For the text-containing cell, return its midpoint in [X, Y] coordinate format. 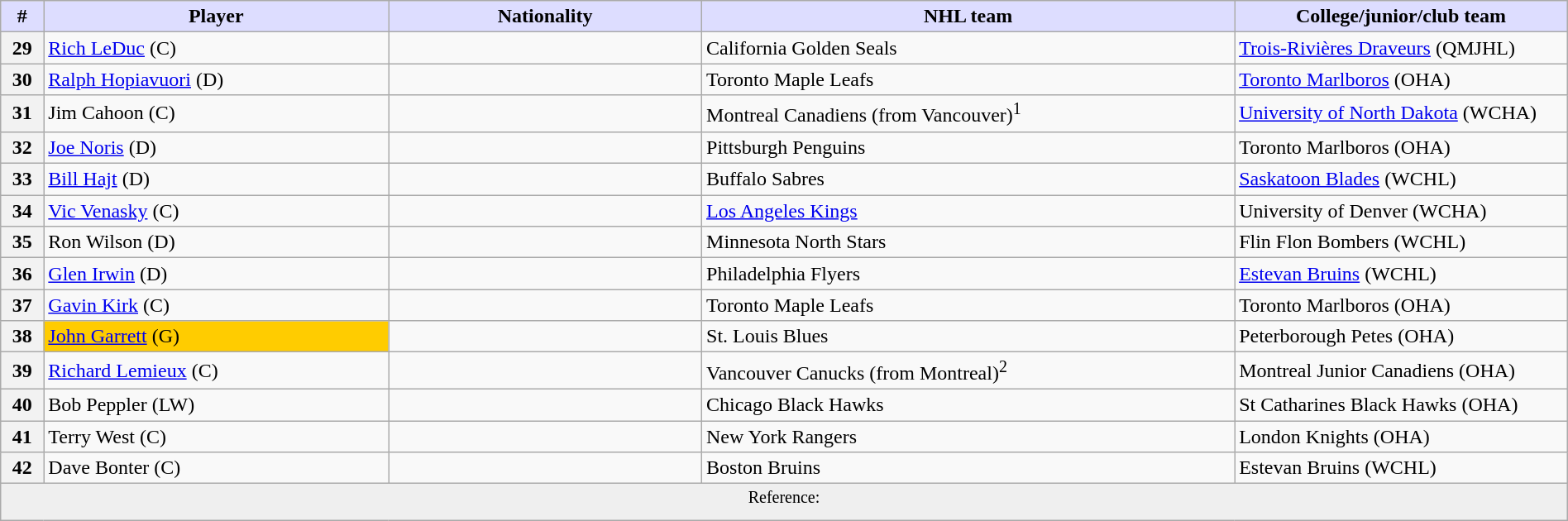
California Golden Seals [968, 48]
Flin Flon Bombers (WCHL) [1401, 242]
Glen Irwin (D) [217, 274]
Nationality [546, 17]
Gavin Kirk (C) [217, 305]
St Catharines Black Hawks (OHA) [1401, 404]
Buffalo Sabres [968, 179]
University of Denver (WCHA) [1401, 211]
35 [22, 242]
College/junior/club team [1401, 17]
30 [22, 79]
Chicago Black Hawks [968, 404]
Ralph Hopiavuori (D) [217, 79]
NHL team [968, 17]
38 [22, 337]
33 [22, 179]
# [22, 17]
Jim Cahoon (C) [217, 114]
40 [22, 404]
Pittsburgh Penguins [968, 147]
37 [22, 305]
St. Louis Blues [968, 337]
Los Angeles Kings [968, 211]
London Knights (OHA) [1401, 437]
Bill Hajt (D) [217, 179]
Reference: [784, 503]
Montreal Junior Canadiens (OHA) [1401, 370]
36 [22, 274]
Philadelphia Flyers [968, 274]
34 [22, 211]
Peterborough Petes (OHA) [1401, 337]
University of North Dakota (WCHA) [1401, 114]
New York Rangers [968, 437]
Joe Noris (D) [217, 147]
41 [22, 437]
Vic Venasky (C) [217, 211]
Boston Bruins [968, 468]
Richard Lemieux (C) [217, 370]
Ron Wilson (D) [217, 242]
Rich LeDuc (C) [217, 48]
Player [217, 17]
Montreal Canadiens (from Vancouver)1 [968, 114]
32 [22, 147]
Dave Bonter (C) [217, 468]
Trois-Rivières Draveurs (QMJHL) [1401, 48]
42 [22, 468]
Saskatoon Blades (WCHL) [1401, 179]
Minnesota North Stars [968, 242]
John Garrett (G) [217, 337]
Vancouver Canucks (from Montreal)2 [968, 370]
39 [22, 370]
29 [22, 48]
Bob Peppler (LW) [217, 404]
31 [22, 114]
Terry West (C) [217, 437]
